Extract the (x, y) coordinate from the center of the cell holding the provided text.  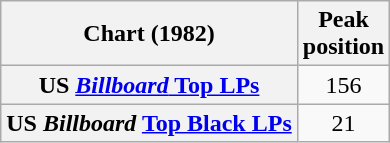
Chart (1982) (150, 34)
156 (343, 85)
US Billboard Top Black LPs (150, 123)
US Billboard Top LPs (150, 85)
21 (343, 123)
Peak position (343, 34)
